Capture the cell that displays the provided text and extract its [X, Y] central coordinate. 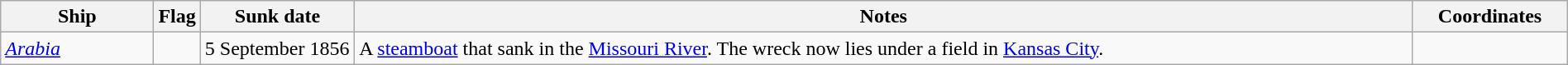
A steamboat that sank in the Missouri River. The wreck now lies under a field in Kansas City. [883, 48]
Coordinates [1490, 17]
5 September 1856 [278, 48]
Arabia [78, 48]
Notes [883, 17]
Ship [78, 17]
Flag [177, 17]
Sunk date [278, 17]
